Pinpoint the cell where the given text exists, returning its (X, Y) midpoint coordinate. 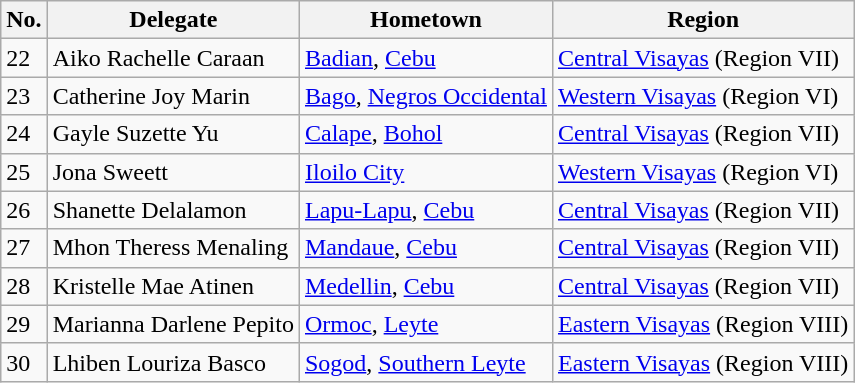
Shanette Delalamon (173, 210)
Ormoc, Leyte (426, 324)
24 (24, 134)
Medellin, Cebu (426, 286)
Iloilo City (426, 172)
Hometown (426, 20)
23 (24, 96)
Calape, Bohol (426, 134)
27 (24, 248)
Gayle Suzette Yu (173, 134)
26 (24, 210)
Mandaue, Cebu (426, 248)
Delegate (173, 20)
Jona Sweett (173, 172)
25 (24, 172)
Lhiben Louriza Basco (173, 362)
Lapu-Lapu, Cebu (426, 210)
Kristelle Mae Atinen (173, 286)
Region (702, 20)
Marianna Darlene Pepito (173, 324)
No. (24, 20)
29 (24, 324)
28 (24, 286)
22 (24, 58)
Badian, Cebu (426, 58)
Catherine Joy Marin (173, 96)
Bago, Negros Occidental (426, 96)
Aiko Rachelle Caraan (173, 58)
Mhon Theress Menaling (173, 248)
Sogod, Southern Leyte (426, 362)
30 (24, 362)
